Capture the cell that displays the provided text and extract its (X, Y) central coordinate. 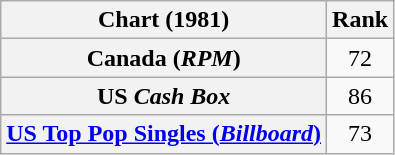
86 (360, 96)
73 (360, 134)
US Top Pop Singles (Billboard) (164, 134)
72 (360, 58)
US Cash Box (164, 96)
Canada (RPM) (164, 58)
Rank (360, 20)
Chart (1981) (164, 20)
